Output the [X, Y] coordinate of the center of the cell containing the given text.  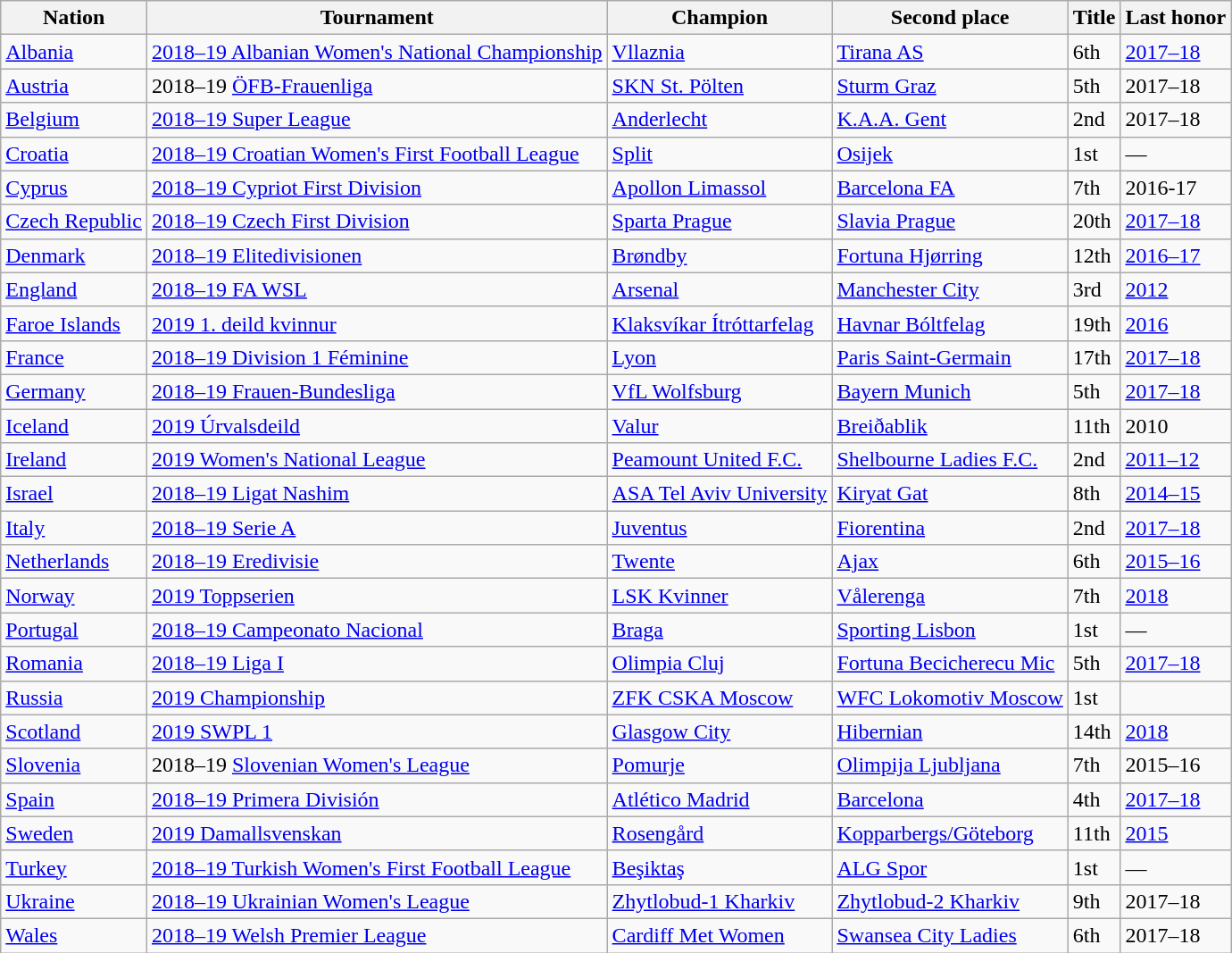
2018–19 Eredivisie [377, 562]
2018–19 Slovenian Women's League [377, 765]
SKN St. Pölten [720, 86]
VfL Wolfsburg [720, 391]
Italy [74, 528]
2018–19 Turkish Women's First Football League [377, 867]
Zhytlobud-1 Kharkiv [720, 901]
Twente [720, 562]
2019 Women's National League [377, 460]
2019 Úrvalsdeild [377, 426]
Breiðablik [950, 426]
Cardiff Met Women [720, 935]
ASA Tel Aviv University [720, 494]
2018–19 Elitedivisionen [377, 255]
14th [1095, 731]
2018–19 Albanian Women's National Championship [377, 52]
Manchester City [950, 289]
Second place [950, 18]
2014–15 [1176, 494]
France [74, 357]
Albania [74, 52]
2018–19 Ukrainian Women's League [377, 901]
Split [720, 154]
Olimpia Cluj [720, 664]
2018–19 ÖFB-Frauenliga [377, 86]
Nation [74, 18]
Ukraine [74, 901]
Zhytlobud-2 Kharkiv [950, 901]
Barcelona [950, 799]
Title [1095, 18]
Swansea City Ladies [950, 935]
2018–19 Welsh Premier League [377, 935]
Osijek [950, 154]
Hibernian [950, 731]
Juventus [720, 528]
LSK Kvinner [720, 596]
Lyon [720, 357]
2018–19 Croatian Women's First Football League [377, 154]
2010 [1176, 426]
12th [1095, 255]
Portugal [74, 630]
ALG Spor [950, 867]
Vålerenga [950, 596]
Bayern Munich [950, 391]
England [74, 289]
2018–19 Ligat Nashim [377, 494]
Last honor [1176, 18]
Klaksvíkar Ítróttarfelag [720, 323]
Austria [74, 86]
2018–19 Liga I [377, 664]
19th [1095, 323]
2011–12 [1176, 460]
2016-17 [1176, 188]
Netherlands [74, 562]
Kiryat Gat [950, 494]
Spain [74, 799]
Belgium [74, 120]
2016 [1176, 323]
2018–19 Frauen-Bundesliga [377, 391]
2016–17 [1176, 255]
Barcelona FA [950, 188]
ZFK CSKA Moscow [720, 698]
20th [1095, 222]
Ajax [950, 562]
2019 Championship [377, 698]
Sturm Graz [950, 86]
K.A.A. Gent [950, 120]
Atlético Madrid [720, 799]
Kopparbergs/Göteborg [950, 833]
Tirana AS [950, 52]
Valur [720, 426]
2018–19 Campeonato Nacional [377, 630]
4th [1095, 799]
Norway [74, 596]
2018–19 Cypriot First Division [377, 188]
WFC Lokomotiv Moscow [950, 698]
2018–19 Czech First Division [377, 222]
2015 [1176, 833]
Slovenia [74, 765]
Faroe Islands [74, 323]
Pomurje [720, 765]
Denmark [74, 255]
Braga [720, 630]
2019 SWPL 1 [377, 731]
Germany [74, 391]
Fortuna Becicherecu Mic [950, 664]
Shelbourne Ladies F.C. [950, 460]
9th [1095, 901]
Beşiktaş [720, 867]
Rosengård [720, 833]
Vllaznia [720, 52]
Fiorentina [950, 528]
Sporting Lisbon [950, 630]
Paris Saint-Germain [950, 357]
Iceland [74, 426]
Romania [74, 664]
2012 [1176, 289]
2018–19 FA WSL [377, 289]
2019 Toppserien [377, 596]
2019 1. deild kvinnur [377, 323]
Champion [720, 18]
Brøndby [720, 255]
8th [1095, 494]
Czech Republic [74, 222]
2018–19 Primera División [377, 799]
Ireland [74, 460]
Turkey [74, 867]
Sparta Prague [720, 222]
Slavia Prague [950, 222]
Russia [74, 698]
Cyprus [74, 188]
2018–19 Super League [377, 120]
Wales [74, 935]
Tournament [377, 18]
Israel [74, 494]
2018–19 Serie A [377, 528]
Scotland [74, 731]
2019 Damallsvenskan [377, 833]
Olimpija Ljubljana [950, 765]
Peamount United F.C. [720, 460]
17th [1095, 357]
3rd [1095, 289]
Apollon Limassol [720, 188]
2018–19 Division 1 Féminine [377, 357]
Anderlecht [720, 120]
Croatia [74, 154]
Fortuna Hjørring [950, 255]
Glasgow City [720, 731]
Havnar Bóltfelag [950, 323]
Sweden [74, 833]
Arsenal [720, 289]
